Return [X, Y] of the center of cell containing provided text 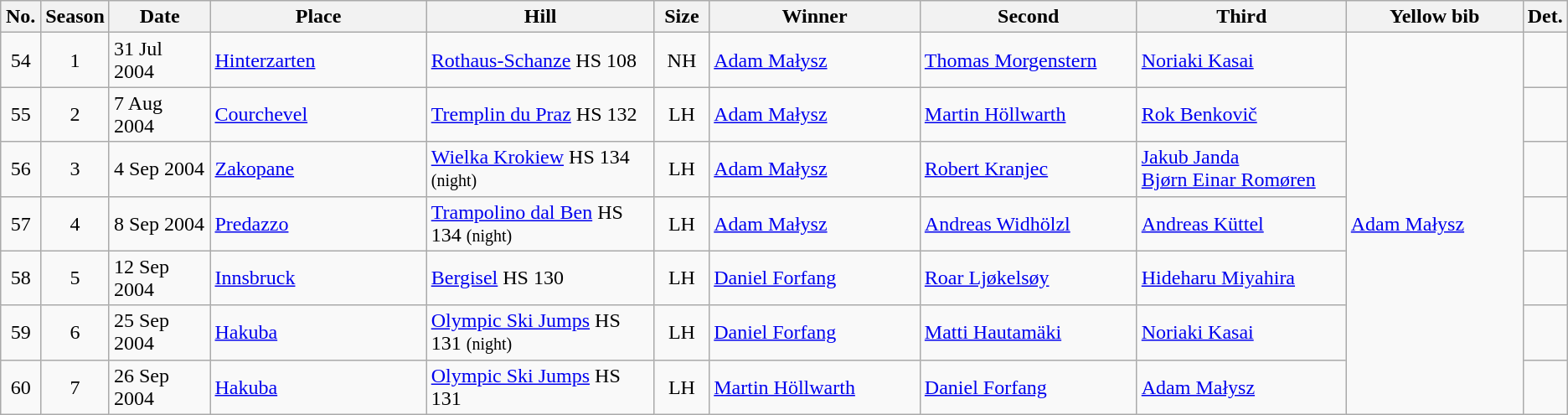
Olympic Ski Jumps HS 131 [540, 387]
Place [318, 17]
7 [75, 387]
54 [21, 60]
1 [75, 60]
Rok Benkovič [1241, 114]
Innsbruck [318, 278]
Tremplin du Praz HS 132 [540, 114]
Robert Kranjec [1029, 169]
59 [21, 332]
Zakopane [318, 169]
6 [75, 332]
Date [159, 17]
Hill [540, 17]
Roar Ljøkelsøy [1029, 278]
4 Sep 2004 [159, 169]
Olympic Ski Jumps HS 131 (night) [540, 332]
Wielka Krokiew HS 134 (night) [540, 169]
Courchevel [318, 114]
Andreas Küttel [1241, 223]
Predazzo [318, 223]
Yellow bib [1434, 17]
4 [75, 223]
Winner [815, 17]
No. [21, 17]
12 Sep 2004 [159, 278]
Trampolino dal Ben HS 134 (night) [540, 223]
Second [1029, 17]
NH [682, 60]
3 [75, 169]
Det. [1545, 17]
58 [21, 278]
60 [21, 387]
Hideharu Miyahira [1241, 278]
Andreas Widhölzl [1029, 223]
Hinterzarten [318, 60]
Season [75, 17]
Jakub Janda Bjørn Einar Romøren [1241, 169]
55 [21, 114]
57 [21, 223]
Thomas Morgenstern [1029, 60]
2 [75, 114]
26 Sep 2004 [159, 387]
8 Sep 2004 [159, 223]
25 Sep 2004 [159, 332]
56 [21, 169]
Matti Hautamäki [1029, 332]
Third [1241, 17]
7 Aug 2004 [159, 114]
Rothaus-Schanze HS 108 [540, 60]
Size [682, 17]
5 [75, 278]
Bergisel HS 130 [540, 278]
31 Jul 2004 [159, 60]
